For the text-containing cell, return its midpoint in (X, Y) coordinate format. 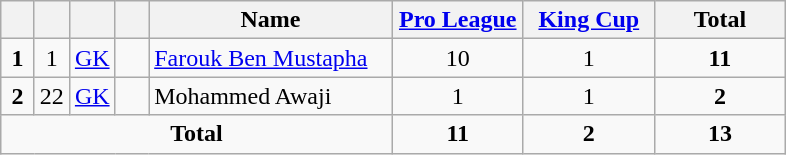
Mohammed Awaji (271, 96)
Name (271, 20)
13 (720, 134)
Farouk Ben Mustapha (271, 58)
Pro League (458, 20)
10 (458, 58)
King Cup (588, 20)
22 (52, 96)
